For the text-containing cell, return its midpoint in (X, Y) coordinate format. 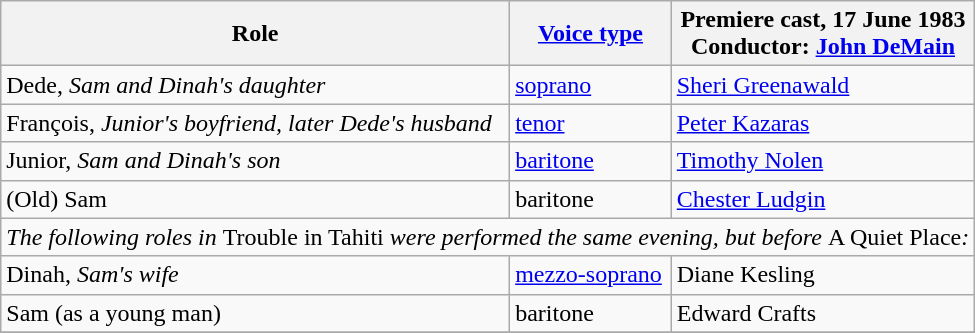
Role (256, 34)
Voice type (591, 34)
mezzo-soprano (591, 275)
Sheri Greenawald (822, 85)
Junior, Sam and Dinah's son (256, 161)
Edward Crafts (822, 313)
Peter Kazaras (822, 123)
tenor (591, 123)
Diane Kesling (822, 275)
Dede, Sam and Dinah's daughter (256, 85)
The following roles in Trouble in Tahiti were performed the same evening, but before A Quiet Place: (488, 237)
(Old) Sam (256, 199)
soprano (591, 85)
Chester Ludgin (822, 199)
François, Junior's boyfriend, later Dede's husband (256, 123)
Premiere cast, 17 June 1983Conductor: John DeMain (822, 34)
Dinah, Sam's wife (256, 275)
Timothy Nolen (822, 161)
Sam (as a young man) (256, 313)
